Capture the cell that displays the provided text and extract its (x, y) central coordinate. 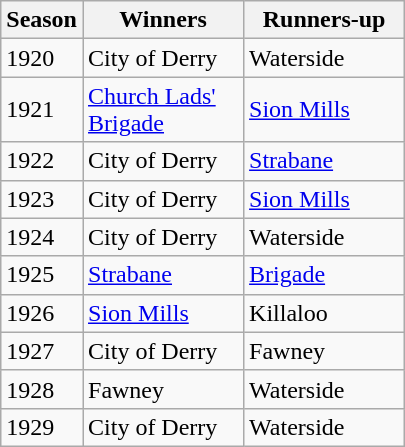
Runners-up (324, 20)
1928 (42, 389)
1927 (42, 351)
1921 (42, 110)
1920 (42, 58)
1926 (42, 313)
Church Lads' Brigade (162, 110)
Winners (162, 20)
1924 (42, 237)
1923 (42, 199)
1929 (42, 427)
Brigade (324, 275)
1925 (42, 275)
Season (42, 20)
Killaloo (324, 313)
1922 (42, 161)
